Return [X, Y] of the center of cell containing provided text 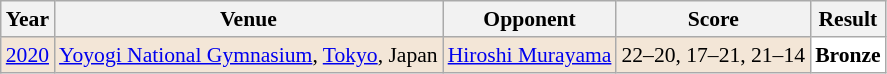
Venue [248, 19]
22–20, 17–21, 21–14 [713, 55]
Bronze [848, 55]
Opponent [530, 19]
2020 [28, 55]
Score [713, 19]
Hiroshi Murayama [530, 55]
Year [28, 19]
Result [848, 19]
Yoyogi National Gymnasium, Tokyo, Japan [248, 55]
